For the text-containing cell, return its midpoint in (x, y) coordinate format. 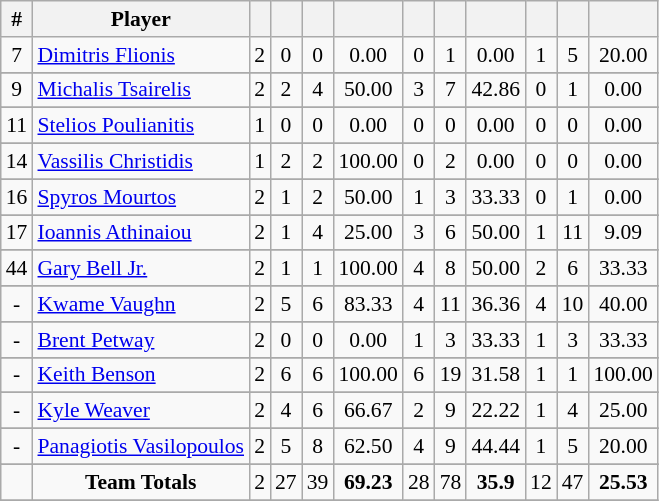
44 (17, 269)
Stelios Poulianitis (140, 126)
19 (451, 375)
Panagiotis Vasilopoulos (140, 447)
Keith Benson (140, 375)
66.67 (368, 411)
16 (17, 197)
Dimitris Flionis (140, 55)
62.50 (368, 447)
Vassilis Christidis (140, 162)
69.23 (368, 482)
17 (17, 233)
40.00 (622, 304)
22.22 (496, 411)
Kyle Weaver (140, 411)
Ioannis Athinaiou (140, 233)
14 (17, 162)
Brent Petway (140, 340)
42.86 (496, 90)
27 (286, 482)
35.9 (496, 482)
Kwame Vaughn (140, 304)
47 (573, 482)
44.44 (496, 447)
Gary Bell Jr. (140, 269)
36.36 (496, 304)
31.58 (496, 375)
10 (573, 304)
Team Totals (140, 482)
25.53 (622, 482)
Player (140, 19)
9.09 (622, 233)
Spyros Mourtos (140, 197)
12 (541, 482)
28 (419, 482)
83.33 (368, 304)
# (17, 19)
Michalis Tsairelis (140, 90)
78 (451, 482)
39 (318, 482)
